Find where the given text appears and provide that cell's center as (X, Y) coordinate. 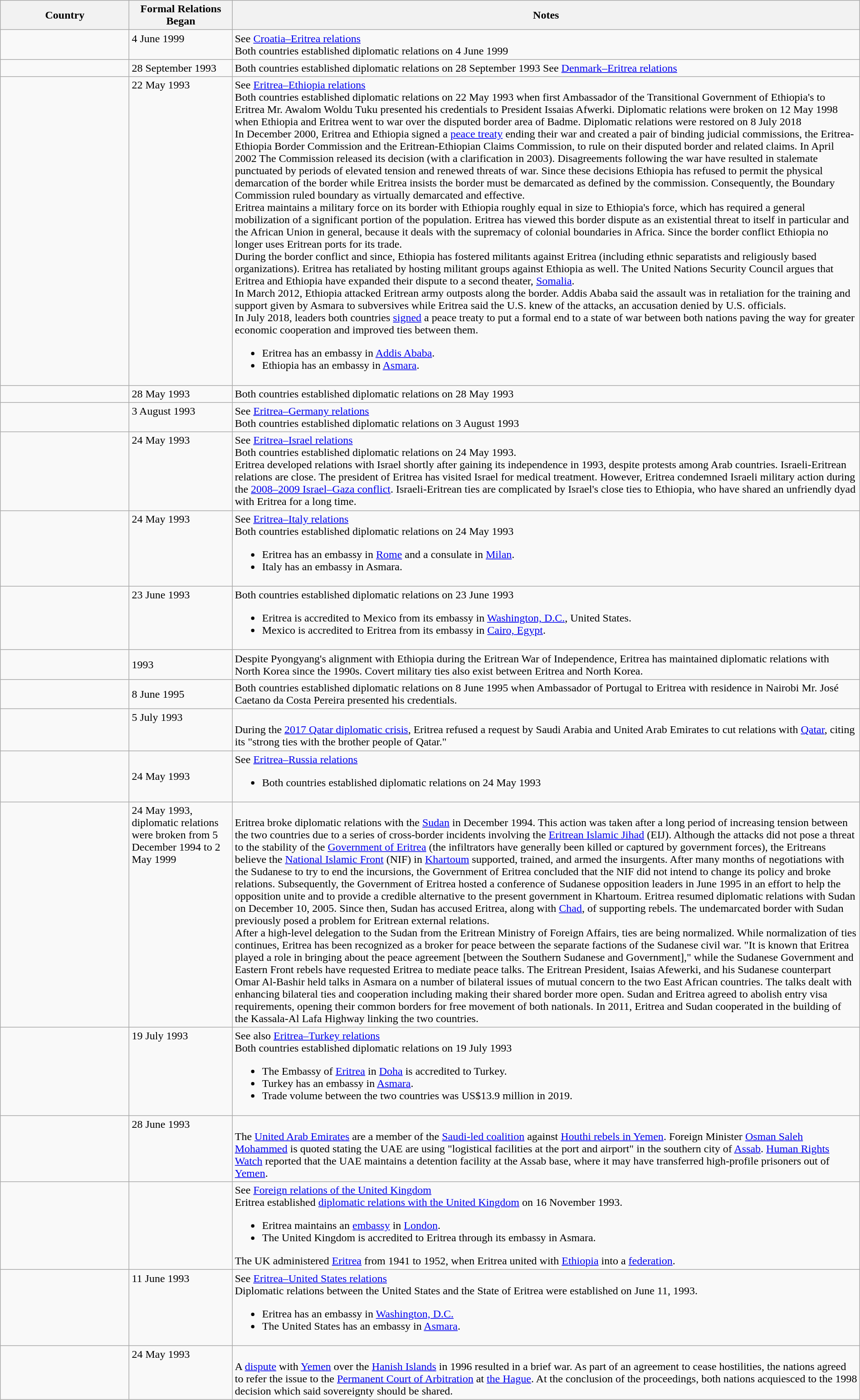
28 September 1993 (181, 68)
24 May 1993, diplomatic relations were broken from 5 December 1994 to 2 May 1999 (181, 915)
8 June 1995 (181, 694)
Country (65, 15)
Both countries established diplomatic relations on 28 September 1993 See Denmark–Eritrea relations (546, 68)
28 May 1993 (181, 394)
Notes (546, 15)
4 June 1999 (181, 44)
3 August 1993 (181, 417)
11 June 1993 (181, 1307)
23 June 1993 (181, 618)
Both countries established diplomatic relations on 28 May 1993 (546, 394)
See Croatia–Eritrea relationsBoth countries established diplomatic relations on 4 June 1999 (546, 44)
See Eritrea–Germany relationsBoth countries established diplomatic relations on 3 August 1993 (546, 417)
22 May 1993 (181, 231)
1993 (181, 664)
28 June 1993 (181, 1149)
19 July 1993 (181, 1072)
See Eritrea–Russia relationsBoth countries established diplomatic relations on 24 May 1993 (546, 776)
Formal Relations Began (181, 15)
5 July 1993 (181, 729)
